Determine the (x, y) coordinate at the center of the cell enclosing the given text.  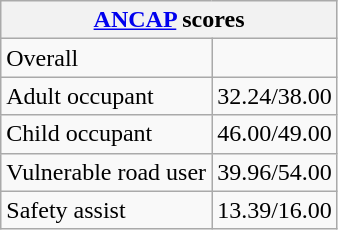
46.00/49.00 (275, 134)
Safety assist (106, 210)
Vulnerable road user (106, 172)
ANCAP scores (170, 20)
Child occupant (106, 134)
32.24/38.00 (275, 96)
Adult occupant (106, 96)
Overall (106, 58)
13.39/16.00 (275, 210)
39.96/54.00 (275, 172)
